Output the [X, Y] coordinate of the center of the cell containing the given text.  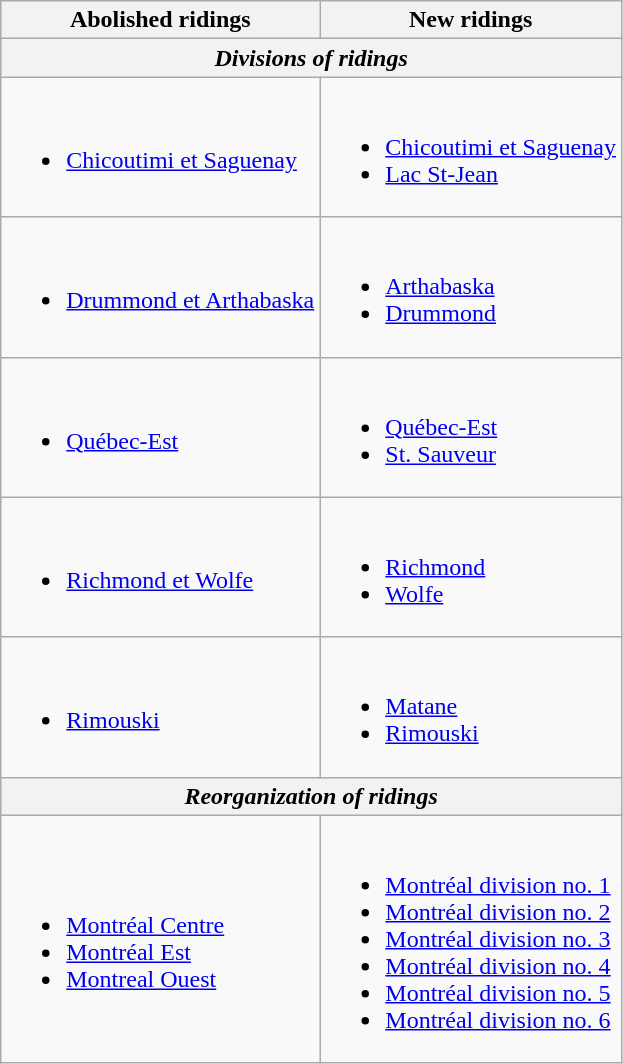
New ridings [471, 20]
Québec-Est [160, 427]
Québec-EstSt. Sauveur [471, 427]
Chicoutimi et SaguenayLac St-Jean [471, 147]
Divisions of ridings [312, 58]
Montréal CentreMontréal EstMontreal Ouest [160, 939]
Rimouski [160, 707]
Abolished ridings [160, 20]
Reorganization of ridings [312, 796]
ArthabaskaDrummond [471, 287]
MataneRimouski [471, 707]
Richmond et Wolfe [160, 567]
RichmondWolfe [471, 567]
Chicoutimi et Saguenay [160, 147]
Montréal division no. 1Montréal division no. 2Montréal division no. 3Montréal division no. 4Montréal division no. 5Montréal division no. 6 [471, 939]
Drummond et Arthabaska [160, 287]
